Detect which cell encompasses the target text, then output its (X, Y) center coordinate. 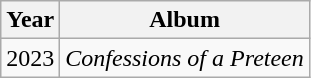
Confessions of a Preteen (184, 58)
2023 (30, 58)
Album (184, 20)
Year (30, 20)
